Detect which cell encompasses the target text, then output its [x, y] center coordinate. 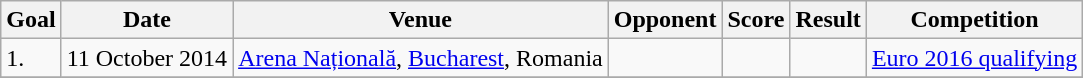
1. [31, 58]
Result [828, 20]
11 October 2014 [146, 58]
Venue [421, 20]
Competition [974, 20]
Goal [31, 20]
Opponent [665, 20]
Arena Națională, Bucharest, Romania [421, 58]
Date [146, 20]
Euro 2016 qualifying [974, 58]
Score [756, 20]
